Detect which cell encompasses the target text, then output its [X, Y] center coordinate. 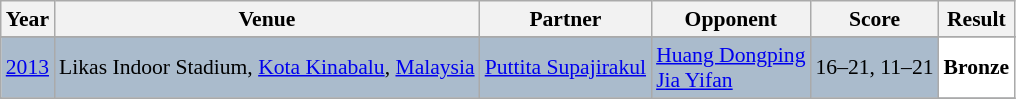
Likas Indoor Stadium, Kota Kinabalu, Malaysia [267, 68]
Partner [566, 19]
2013 [28, 68]
Result [977, 19]
Puttita Supajirakul [566, 68]
Venue [267, 19]
Huang Dongping Jia Yifan [730, 68]
Opponent [730, 19]
Bronze [977, 68]
16–21, 11–21 [874, 68]
Score [874, 19]
Year [28, 19]
